Search for the cell housing the specified text and yield its [X, Y] center coordinate. 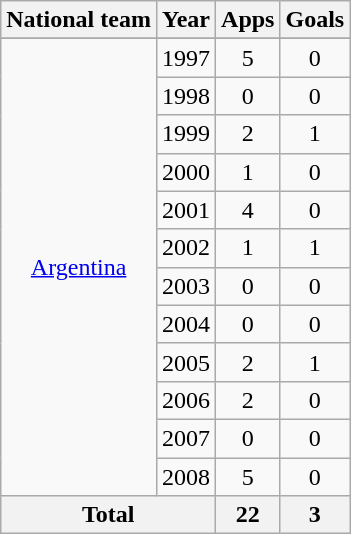
3 [315, 515]
2003 [186, 286]
2007 [186, 438]
1998 [186, 96]
2008 [186, 477]
Total [108, 515]
4 [248, 210]
Apps [248, 20]
National team [79, 20]
1997 [186, 58]
2004 [186, 324]
Argentina [79, 268]
2006 [186, 400]
2001 [186, 210]
Year [186, 20]
2000 [186, 172]
22 [248, 515]
2002 [186, 248]
2005 [186, 362]
Goals [315, 20]
1999 [186, 134]
